Extract the [x, y] coordinate from the center of the cell holding the provided text.  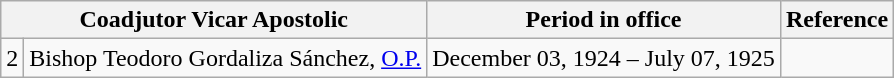
Period in office [604, 20]
Reference [836, 20]
Bishop Teodoro Gordaliza Sánchez, O.P. [226, 58]
2 [12, 58]
December 03, 1924 – July 07, 1925 [604, 58]
Coadjutor Vicar Apostolic [214, 20]
